From the cell containing the given text, extract its center point as (X, Y) coordinate. 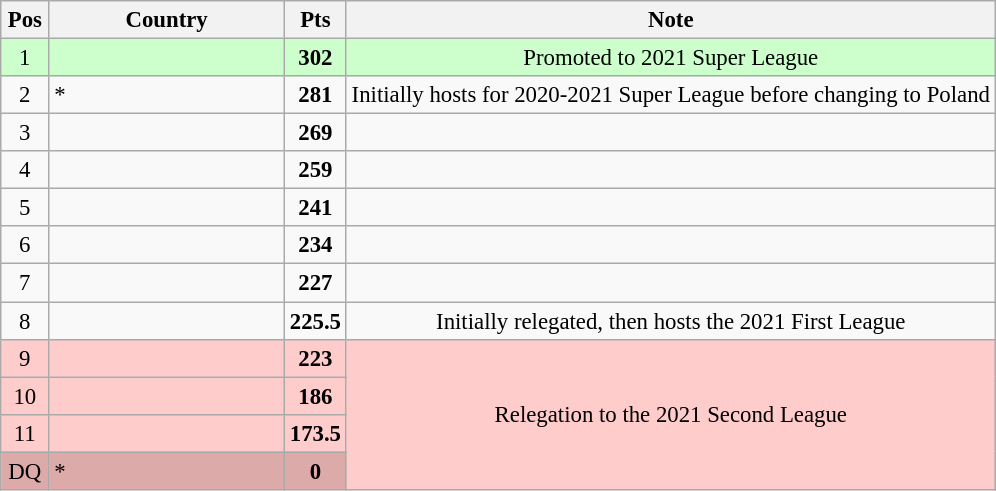
8 (25, 321)
173.5 (315, 433)
11 (25, 433)
Note (670, 20)
4 (25, 170)
Pos (25, 20)
241 (315, 208)
225.5 (315, 321)
Country (167, 20)
186 (315, 396)
3 (25, 133)
259 (315, 170)
Promoted to 2021 Super League (670, 58)
10 (25, 396)
223 (315, 358)
Initially hosts for 2020-2021 Super League before changing to Poland (670, 95)
234 (315, 245)
0 (315, 471)
2 (25, 95)
1 (25, 58)
227 (315, 283)
Initially relegated, then hosts the 2021 First League (670, 321)
281 (315, 95)
9 (25, 358)
7 (25, 283)
Relegation to the 2021 Second League (670, 414)
269 (315, 133)
302 (315, 58)
Pts (315, 20)
DQ (25, 471)
6 (25, 245)
5 (25, 208)
